Search for the cell housing the specified text and yield its [x, y] center coordinate. 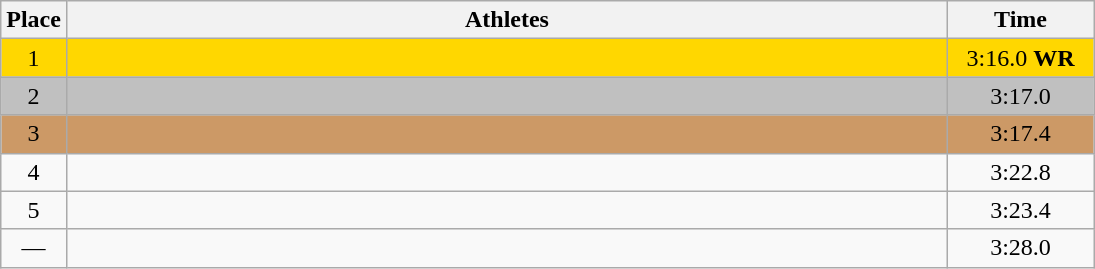
1 [34, 58]
2 [34, 96]
3:22.8 [1021, 172]
3:17.4 [1021, 134]
Athletes [506, 20]
5 [34, 210]
3:23.4 [1021, 210]
3 [34, 134]
— [34, 248]
4 [34, 172]
Place [34, 20]
Time [1021, 20]
3:16.0 WR [1021, 58]
3:28.0 [1021, 248]
3:17.0 [1021, 96]
